For the text-containing cell, return its midpoint in [X, Y] coordinate format. 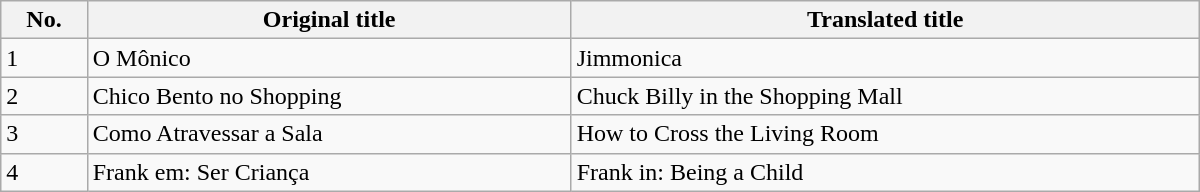
Jimmonica [885, 58]
4 [44, 172]
2 [44, 96]
Chuck Billy in the Shopping Mall [885, 96]
How to Cross the Living Room [885, 134]
Chico Bento no Shopping [329, 96]
Original title [329, 20]
3 [44, 134]
Frank em: Ser Criança [329, 172]
Frank in: Being a Child [885, 172]
No. [44, 20]
Translated title [885, 20]
O Mônico [329, 58]
1 [44, 58]
Como Atravessar a Sala [329, 134]
